Identify which cell holds the provided text, then report its (x, y) central coordinate. 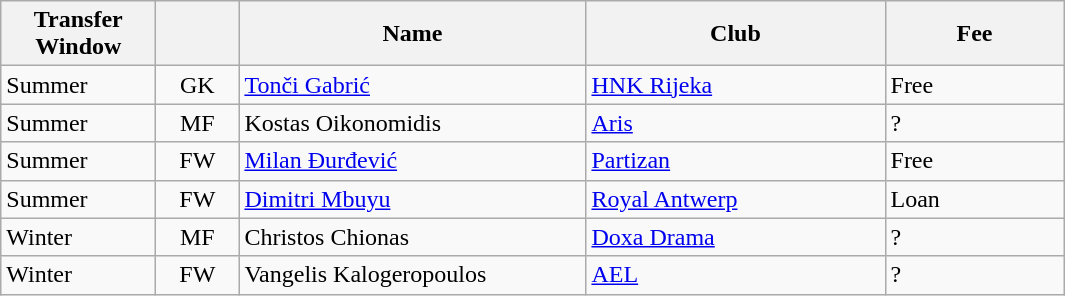
Milan Đurđević (412, 161)
Loan (974, 199)
HNK Rijeka (736, 85)
AEL (736, 275)
Fee (974, 34)
Kostas Oikonomidis (412, 123)
Vangelis Kalogeropoulos (412, 275)
Dimitri Mbuyu (412, 199)
Aris (736, 123)
Name (412, 34)
Tonči Gabrić (412, 85)
Royal Antwerp (736, 199)
Christos Chionas (412, 237)
GK (198, 85)
Club (736, 34)
Transfer Window (78, 34)
Partizan (736, 161)
Doxa Drama (736, 237)
